Provide the [x, y] coordinate of the cell's center where the given text is located.  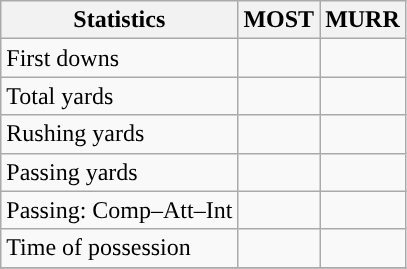
Statistics [120, 20]
MOST [279, 20]
MURR [363, 20]
Passing yards [120, 172]
Passing: Comp–Att–Int [120, 210]
Time of possession [120, 248]
Total yards [120, 96]
First downs [120, 58]
Rushing yards [120, 134]
